For the text-containing cell, return its midpoint in [X, Y] coordinate format. 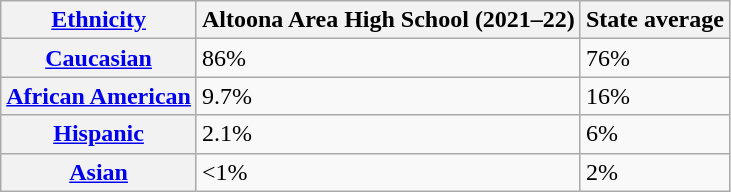
African American [99, 96]
9.7% [388, 96]
6% [654, 134]
Altoona Area High School (2021–22) [388, 20]
86% [388, 58]
State average [654, 20]
2% [654, 172]
Ethnicity [99, 20]
<1% [388, 172]
Caucasian [99, 58]
16% [654, 96]
76% [654, 58]
2.1% [388, 134]
Hispanic [99, 134]
Asian [99, 172]
